Determine the [x, y] coordinate at the center of the cell enclosing the given text.  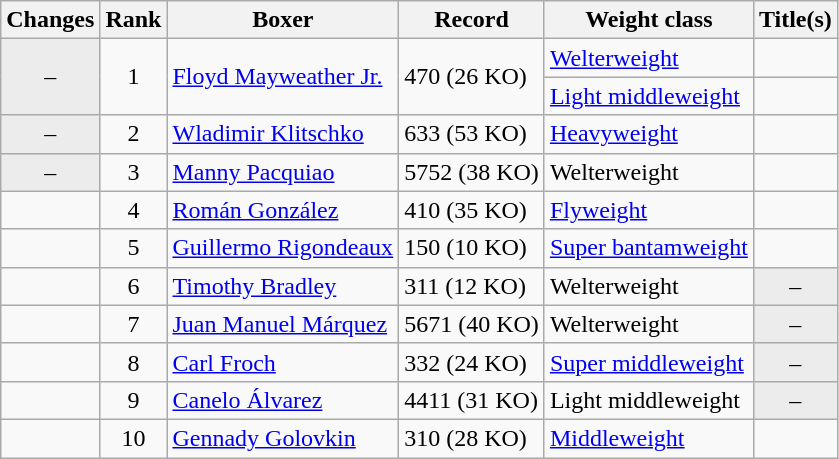
Boxer [283, 20]
Canelo Álvarez [283, 400]
Floyd Mayweather Jr. [283, 77]
Super middleweight [648, 362]
Heavyweight [648, 134]
633 (53 KO) [472, 134]
3 [134, 172]
4411 (31 KO) [472, 400]
5 [134, 248]
Weight class [648, 20]
Super bantamweight [648, 248]
7 [134, 324]
410 (35 KO) [472, 210]
Wladimir Klitschko [283, 134]
Record [472, 20]
5752 (38 KO) [472, 172]
4 [134, 210]
6 [134, 286]
150 (10 KO) [472, 248]
Román González [283, 210]
Guillermo Rigondeaux [283, 248]
310 (28 KO) [472, 438]
Flyweight [648, 210]
Carl Froch [283, 362]
9 [134, 400]
Rank [134, 20]
Manny Pacquiao [283, 172]
Changes [50, 20]
470 (26 KO) [472, 77]
1 [134, 77]
311 (12 KO) [472, 286]
10 [134, 438]
Middleweight [648, 438]
5671 (40 KO) [472, 324]
Juan Manuel Márquez [283, 324]
332 (24 KO) [472, 362]
Timothy Bradley [283, 286]
Title(s) [795, 20]
Gennady Golovkin [283, 438]
2 [134, 134]
8 [134, 362]
